Identify which cell holds the provided text, then report its [x, y] central coordinate. 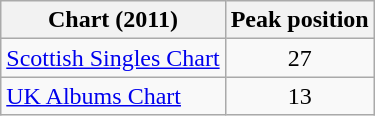
Chart (2011) [113, 20]
UK Albums Chart [113, 96]
Scottish Singles Chart [113, 58]
Peak position [300, 20]
13 [300, 96]
27 [300, 58]
